Scan for the cell matching the given text and deliver its [X, Y] coordinate at center. 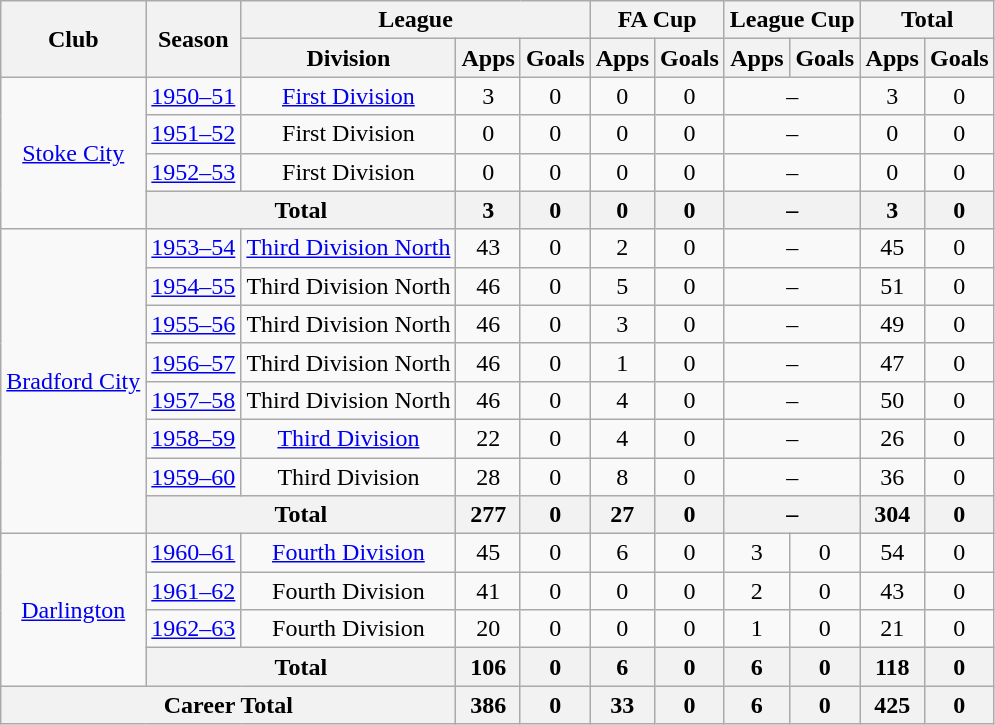
Bradford City [74, 381]
277 [488, 515]
8 [622, 477]
Season [194, 39]
386 [488, 705]
League [416, 20]
118 [892, 667]
1959–60 [194, 477]
22 [488, 438]
Club [74, 39]
1952–53 [194, 172]
1956–57 [194, 362]
1951–52 [194, 134]
50 [892, 400]
1953–54 [194, 248]
304 [892, 515]
1950–51 [194, 96]
1962–63 [194, 629]
27 [622, 515]
Career Total [228, 705]
Stoke City [74, 153]
21 [892, 629]
36 [892, 477]
106 [488, 667]
54 [892, 553]
33 [622, 705]
1955–56 [194, 324]
5 [622, 286]
425 [892, 705]
1960–61 [194, 553]
41 [488, 591]
28 [488, 477]
51 [892, 286]
1958–59 [194, 438]
FA Cup [657, 20]
1954–55 [194, 286]
1957–58 [194, 400]
Division [348, 58]
26 [892, 438]
Darlington [74, 610]
20 [488, 629]
1961–62 [194, 591]
47 [892, 362]
49 [892, 324]
League Cup [792, 20]
